Extract the [x, y] coordinate from the center of the cell holding the provided text.  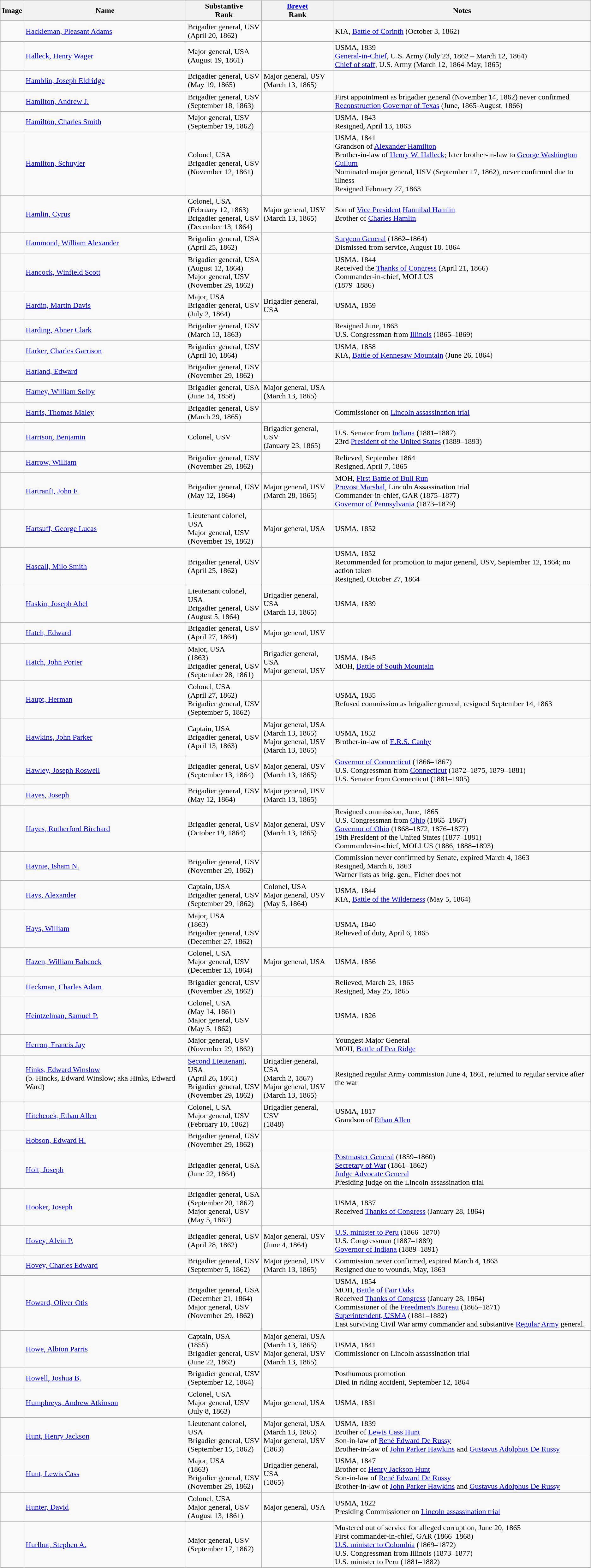
Hays, Alexander [105, 895]
Harker, Charles Garrison [105, 350]
Lieutenant colonel, USABrigadier general, USV(September 15, 1862) [224, 1436]
U.S. minister to Peru (1866–1870)U.S. Congressman (1887–1889)Governor of Indiana (1889–1891) [462, 1240]
USMA, 1843Resigned, April 13, 1863 [462, 122]
Brigadier general, USA [297, 305]
Howard, Oliver Otis [105, 1303]
Commission never confirmed, expired March 4, 1863Resigned due to wounds, May, 1863 [462, 1265]
USMA, 1852 [462, 528]
Hovey, Alvin P. [105, 1240]
Hamblin, Joseph Eldridge [105, 81]
Harland, Edward [105, 371]
Postmaster General (1859–1860)Secretary of War (1861–1862)Judge Advocate GeneralPresiding judge on the Lincoln assassination trial [462, 1169]
Colonel, USA(May 14, 1861)Major general, USV(May 5, 1862) [224, 1016]
Hammond, William Alexander [105, 243]
USMA, 1856 [462, 962]
Howell, Joshua B. [105, 1378]
Hartsuff, George Lucas [105, 528]
Brigadier general, USA(August 12, 1864)Major general, USV(November 29, 1862) [224, 272]
Brigadier general, USA(September 20, 1862)Major general, USV(May 5, 1862) [224, 1207]
USMA, 1859 [462, 305]
Hancock, Winfield Scott [105, 272]
USMA, 1835Refused commission as brigadier general, resigned September 14, 1863 [462, 700]
Hamilton, Schuyler [105, 164]
Brigadier general, USV(April 20, 1862) [224, 31]
Brigadier general, USA(December 21, 1864)Major general, USV(November 29, 1862) [224, 1303]
Holt, Joseph [105, 1169]
Brigadier general, USA(March 2, 1867)Major general, USV(March 13, 1865) [297, 1078]
Brigadier general, USV(September 13, 1864) [224, 770]
Major general, USA(March 13, 1865) [297, 392]
Hunt, Henry Jackson [105, 1436]
Hawley, Joseph Roswell [105, 770]
USMA, 1839Brother of Lewis Cass HuntSon-in-law of René Edward De RussyBrother-in-law of John Parker Hawkins and Gustavus Adolphus De Russy [462, 1436]
Major general, USV(September 19, 1862) [224, 122]
Major general, USV(March 28, 1865) [297, 491]
Brigadier general, USA(April 25, 1862) [224, 243]
Brigadier general, USV(March 29, 1865) [224, 412]
Major general, USA(August 19, 1861) [224, 56]
Brigadier general, USV(April 27, 1864) [224, 633]
Hays, William [105, 929]
Son of Vice President Hannibal HamlinBrother of Charles Hamlin [462, 214]
Hayes, Rutherford Birchard [105, 829]
Humphreys, Andrew Atkinson [105, 1403]
USMA, 1845MOH, Battle of South Mountain [462, 662]
USMA, 1840Relieved of duty, April 6, 1865 [462, 929]
Youngest Major GeneralMOH, Battle of Pea Ridge [462, 1045]
Hazen, William Babcock [105, 962]
Brigadier general, USV(April 28, 1862) [224, 1240]
Captain, USABrigadier general, USV(September 29, 1862) [224, 895]
Name [105, 11]
Colonel, USV [224, 437]
Brigadier general, USV(September 5, 1862) [224, 1265]
Hayes, Joseph [105, 795]
Brigadier general, USV(April 10, 1864) [224, 350]
Hamilton, Andrew J. [105, 101]
Harrow, William [105, 462]
Harney, William Selby [105, 392]
Brigadier general, USV(September 18, 1863) [224, 101]
USMA, 1831 [462, 1403]
Haupt, Herman [105, 700]
Harrison, Benjamin [105, 437]
MOH, First Battle of Bull RunProvost Marshal, Lincoln Assassination trialCommander-in-chief, GAR (1875–1877)Governor of Pennsylvania (1873–1879) [462, 491]
Surgeon General (1862–1864)Dismissed from service, August 18, 1864 [462, 243]
USMA, 1839General-in-Chief, U.S. Army (July 23, 1862 – March 12, 1864)Chief of staff, U.S. Army (March 12, 1864-May, 1865) [462, 56]
Captain, USA(1855)Brigadier general, USV(June 22, 1862) [224, 1349]
Hamilton, Charles Smith [105, 122]
Major general, USA(March 13, 1865)Major general, USV(1863) [297, 1436]
Colonel, USAMajor general, USV(May 5, 1864) [297, 895]
USMA, 1844Received the Thanks of Congress (April 21, 1866)Commander-in-chief, MOLLUS(1879–1886) [462, 272]
USMA, 1841Commissioner on Lincoln assassination trial [462, 1349]
Brigadier general, USV(January 23, 1865) [297, 437]
BrevetRank [297, 11]
Hardin, Martin Davis [105, 305]
Governor of Connecticut (1866–1867)U.S. Congressman from Connecticut (1872–1875, 1879–1881)U.S. Senator from Connecticut (1881–1905) [462, 770]
Hobson, Edward H. [105, 1140]
USMA, 1822Presiding Commissioner on Lincoln assassination trial [462, 1507]
USMA, 1844KIA, Battle of the Wilderness (May 5, 1864) [462, 895]
USMA, 1826 [462, 1016]
Commission never confirmed by Senate, expired March 4, 1863Resigned, March 6, 1863Warner lists as brig. gen., Eicher does not [462, 866]
Captain, USABrigadier general, USV(April 13, 1863) [224, 737]
Major general, USV [297, 633]
Relieved, March 23, 1865Resigned, May 25, 1865 [462, 987]
Major general, USV(June 4, 1864) [297, 1240]
USMA, 1837Received Thanks of Congress (January 28, 1864) [462, 1207]
Hitchcock, Ethan Allen [105, 1116]
Relieved, September 1864Resigned, April 7, 1865 [462, 462]
Major, USA(1863)Brigadier general, USV(December 27, 1862) [224, 929]
Brigadier general, USA(June 22, 1864) [224, 1169]
Heckman, Charles Adam [105, 987]
USMA, 1847Brother of Henry Jackson HuntSon-in-law of René Edward De RussyBrother-in-law of John Parker Hawkins and Gustavus Adolphus De Russy [462, 1474]
Colonel, USAMajor general, USV(July 8, 1863) [224, 1403]
Brigadier general, USA(June 14, 1858) [224, 392]
Herron, Francis Jay [105, 1045]
Brigadier general, USV(September 12, 1864) [224, 1378]
USMA, 1839 [462, 604]
Major, USA(1863)Brigadier general, USV(September 28, 1861) [224, 662]
Haskin, Joseph Abel [105, 604]
Colonel, USAMajor general, USV(February 10, 1862) [224, 1116]
Colonel, USAMajor general, USV(August 13, 1861) [224, 1507]
Hartranft, John F. [105, 491]
Colonel, USABrigadier general, USV(November 12, 1861) [224, 164]
Hunt, Lewis Cass [105, 1474]
Brigadier general, USA(1865) [297, 1474]
Major general, USV(November 29, 1862) [224, 1045]
Lieutenant colonel, USAMajor general, USV(November 19, 1862) [224, 528]
Hatch, John Porter [105, 662]
Brigadier general, USV(April 25, 1862) [224, 566]
USMA, 1817Grandson of Ethan Allen [462, 1116]
USMA, 1858KIA, Battle of Kennesaw Mountain (June 26, 1864) [462, 350]
Hackleman, Pleasant Adams [105, 31]
Posthumous promotionDied in riding accident, September 12, 1864 [462, 1378]
Colonel, USA(February 12, 1863)Brigadier general, USV(December 13, 1864) [224, 214]
Resigned June, 1863U.S. Congressman from Illinois (1865–1869) [462, 330]
Heintzelman, Samuel P. [105, 1016]
Hawkins, John Parker [105, 737]
Brigadier general, USAMajor general, USV [297, 662]
Commissioner on Lincoln assassination trial [462, 412]
Harris, Thomas Maley [105, 412]
Howe, Albion Parris [105, 1349]
Major, USABrigadier general, USV(July 2, 1864) [224, 305]
Hinks, Edward Winslow(b. Hincks, Edward Winslow; aka Hinks, Edward Ward) [105, 1078]
Major general, USV(September 17, 1862) [224, 1545]
Notes [462, 11]
Hatch, Edward [105, 633]
Brigadier general, USV(October 19, 1864) [224, 829]
Brigadier general, USV(May 19, 1865) [224, 81]
Hurlbut, Stephen A. [105, 1545]
Image [12, 11]
KIA, Battle of Corinth (October 3, 1862) [462, 31]
Colonel, USAMajor general, USV(December 13, 1864) [224, 962]
Brigadier general, USA(March 13, 1865) [297, 604]
Hamlin, Cyrus [105, 214]
Brigadier general, USV(March 13, 1863) [224, 330]
Hooker, Joseph [105, 1207]
Hunter, David [105, 1507]
Lieutenant colonel, USABrigadier general, USV(August 5, 1864) [224, 604]
Brigadier general, USV(1848) [297, 1116]
U.S. Senator from Indiana (1881–1887)23rd President of the United States (1889–1893) [462, 437]
USMA, 1852Brother-in-law of E.R.S. Canby [462, 737]
Hovey, Charles Edward [105, 1265]
Colonel, USA(April 27, 1862)Brigadier general, USV(September 5, 1862) [224, 700]
Haynie, Isham N. [105, 866]
USMA, 1852Recommended for promotion to major general, USV, September 12, 1864; no action takenResigned, October 27, 1864 [462, 566]
Halleck, Henry Wager [105, 56]
Hascall, Milo Smith [105, 566]
Harding, Abner Clark [105, 330]
SubstantiveRank [224, 11]
Major, USA(1863)Brigadier general, USV(November 29, 1862) [224, 1474]
Resigned regular Army commission June 4, 1861, returned to regular service after the war [462, 1078]
First appointment as brigadier general (November 14, 1862) never confirmedReconstruction Governor of Texas (June, 1865-August, 1866) [462, 101]
Second Lieutenant, USA(April 26, 1861)Brigadier general, USV(November 29, 1862) [224, 1078]
